Determine the [X, Y] coordinate at the center of the cell enclosing the given text.  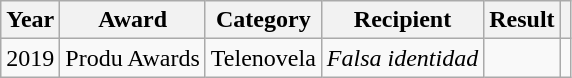
Award [133, 20]
Telenovela [263, 58]
Result [522, 20]
Produ Awards [133, 58]
Falsa identidad [402, 58]
Category [263, 20]
2019 [30, 58]
Recipient [402, 20]
Year [30, 20]
